Capture the cell that displays the provided text and extract its [x, y] central coordinate. 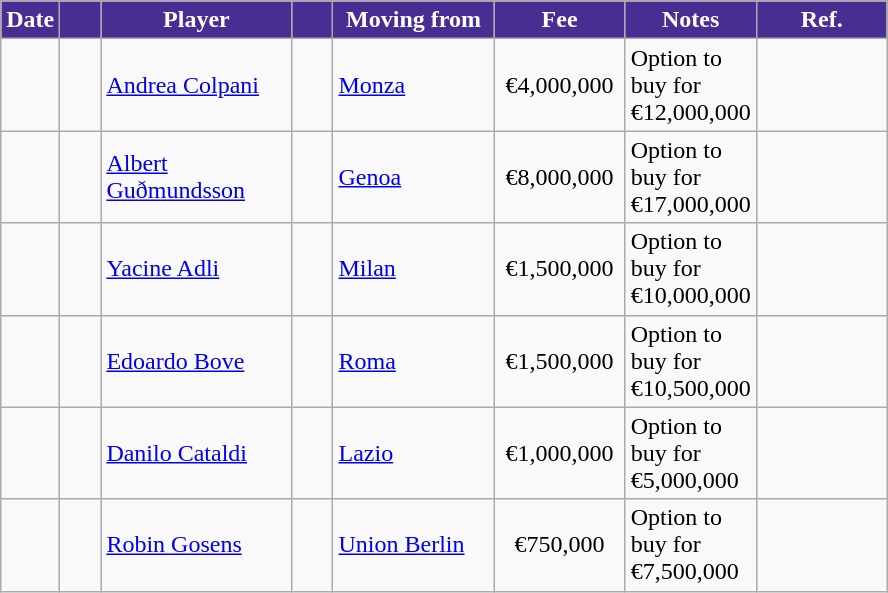
Player [196, 20]
Lazio [414, 453]
Milan [414, 269]
Fee [560, 20]
Option to buy for €10,000,000 [690, 269]
Moving from [414, 20]
Genoa [414, 177]
€750,000 [560, 545]
Robin Gosens [196, 545]
Ref. [822, 20]
Edoardo Bove [196, 361]
Option to buy for €17,000,000 [690, 177]
€4,000,000 [560, 85]
Option to buy for €5,000,000 [690, 453]
Union Berlin [414, 545]
Notes [690, 20]
Roma [414, 361]
Andrea Colpani [196, 85]
Option to buy for €10,500,000 [690, 361]
Date [30, 20]
Option to buy for €12,000,000 [690, 85]
Option to buy for €7,500,000 [690, 545]
€1,000,000 [560, 453]
€8,000,000 [560, 177]
Danilo Cataldi [196, 453]
Yacine Adli [196, 269]
Albert Guðmundsson [196, 177]
Monza [414, 85]
